Determine the [x, y] coordinate at the center of the cell enclosing the given text.  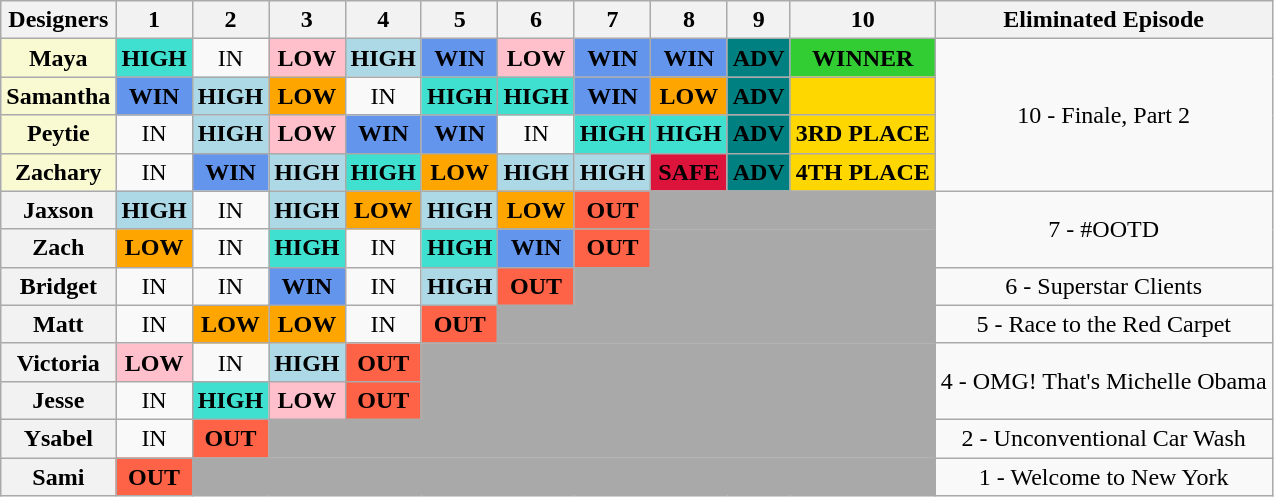
Designers [58, 20]
Eliminated Episode [1104, 20]
4TH PLACE [862, 172]
Sami [58, 477]
SAFE [689, 172]
Jesse [58, 400]
5 [459, 20]
4 - OMG! That's Michelle Obama [1104, 381]
Jaxson [58, 210]
6 [536, 20]
4 [383, 20]
Peytie [58, 134]
8 [689, 20]
1 - Welcome to New York [1104, 477]
5 - Race to the Red Carpet [1104, 324]
1 [154, 20]
7 [612, 20]
7 - #OOTD [1104, 229]
WINNER [862, 58]
9 [758, 20]
Maya [58, 58]
Zachary [58, 172]
Matt [58, 324]
2 [230, 20]
Zach [58, 248]
6 - Superstar Clients [1104, 286]
2 - Unconventional Car Wash [1104, 438]
3RD PLACE [862, 134]
Bridget [58, 286]
3 [307, 20]
Ysabel [58, 438]
Victoria [58, 362]
Samantha [58, 96]
10 - Finale, Part 2 [1104, 115]
10 [862, 20]
